Capture the cell that displays the provided text and extract its [x, y] central coordinate. 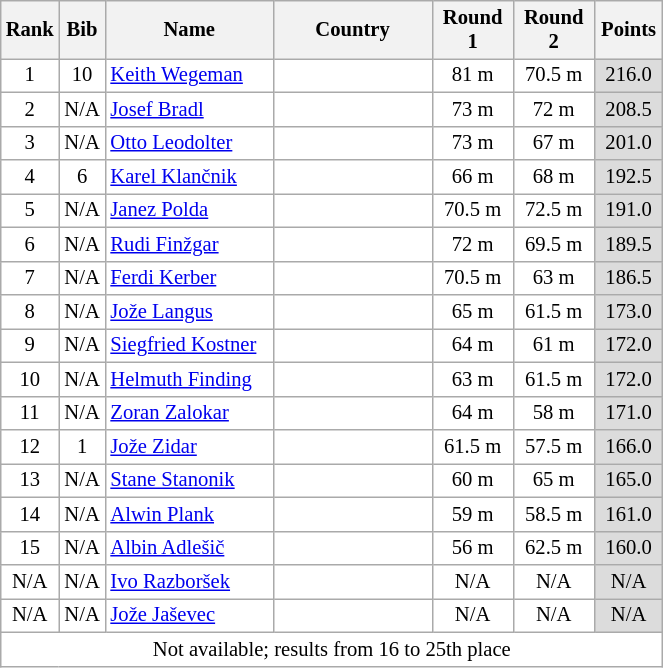
171.0 [628, 413]
69.5 m [554, 244]
62.5 m [554, 548]
58 m [554, 413]
7 [30, 278]
Name [189, 29]
72.5 m [554, 210]
13 [30, 480]
192.5 [628, 177]
5 [30, 210]
Helmuth Finding [189, 379]
Rudi Finžgar [189, 244]
59 m [472, 514]
Karel Klančnik [189, 177]
Albin Adlešič [189, 548]
Round 1 [472, 29]
Ferdi Kerber [189, 278]
189.5 [628, 244]
61 m [554, 345]
Round 2 [554, 29]
201.0 [628, 143]
60 m [472, 480]
Ivo Razboršek [189, 581]
Otto Leodolter [189, 143]
Jože Langus [189, 311]
11 [30, 413]
58.5 m [554, 514]
161.0 [628, 514]
12 [30, 447]
9 [30, 345]
Keith Wegeman [189, 75]
Janez Polda [189, 210]
173.0 [628, 311]
216.0 [628, 75]
56 m [472, 548]
Josef Bradl [189, 109]
2 [30, 109]
165.0 [628, 480]
Zoran Zalokar [189, 413]
57.5 m [554, 447]
67 m [554, 143]
Bib [82, 29]
166.0 [628, 447]
191.0 [628, 210]
Not available; results from 16 to 25th place [332, 649]
81 m [472, 75]
Points [628, 29]
Jože Zidar [189, 447]
Alwin Plank [189, 514]
66 m [472, 177]
Jože Jaševec [189, 615]
Stane Stanonik [189, 480]
208.5 [628, 109]
Rank [30, 29]
4 [30, 177]
3 [30, 143]
15 [30, 548]
Siegfried Kostner [189, 345]
14 [30, 514]
160.0 [628, 548]
186.5 [628, 278]
8 [30, 311]
Country [352, 29]
68 m [554, 177]
